Find where the given text appears and provide that cell's center as [x, y] coordinate. 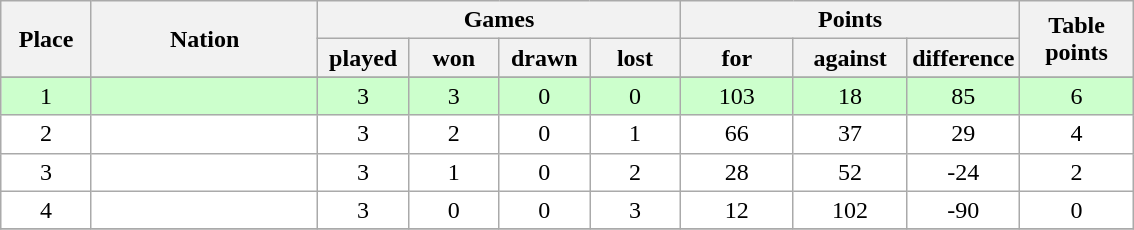
for [736, 58]
drawn [544, 58]
37 [850, 134]
12 [736, 210]
103 [736, 96]
52 [850, 172]
Points [850, 20]
102 [850, 210]
-90 [964, 210]
Tablepoints [1076, 39]
lost [636, 58]
Games [499, 20]
-24 [964, 172]
85 [964, 96]
Place [46, 39]
against [850, 58]
difference [964, 58]
18 [850, 96]
6 [1076, 96]
won [454, 58]
66 [736, 134]
28 [736, 172]
29 [964, 134]
played [364, 58]
Nation [204, 39]
